Identify which cell holds the provided text, then report its [X, Y] central coordinate. 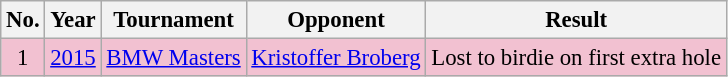
Result [576, 20]
Opponent [336, 20]
Year [73, 20]
BMW Masters [174, 58]
2015 [73, 58]
1 [23, 58]
Lost to birdie on first extra hole [576, 58]
Tournament [174, 20]
Kristoffer Broberg [336, 58]
No. [23, 20]
